From the cell containing the given text, extract its center point as (x, y) coordinate. 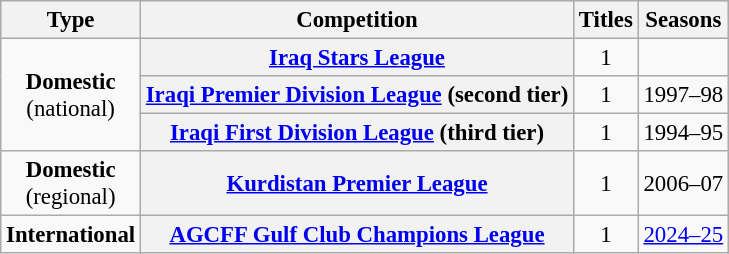
Kurdistan Premier League (356, 184)
1997–98 (683, 95)
AGCFF Gulf Club Champions League (356, 235)
Competition (356, 20)
Iraq Stars League (356, 58)
Iraqi Premier Division League (second tier) (356, 95)
Domestic(regional) (71, 184)
Iraqi First Division League (third tier) (356, 133)
Type (71, 20)
Titles (606, 20)
2024–25 (683, 235)
International (71, 235)
Seasons (683, 20)
Domestic(national) (71, 96)
1994–95 (683, 133)
2006–07 (683, 184)
